Search for the cell housing the specified text and yield its (X, Y) center coordinate. 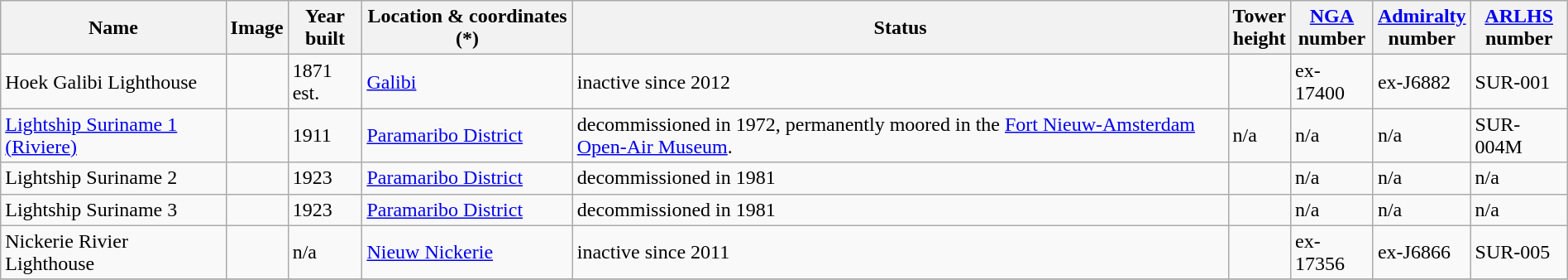
ex-J6866 (1422, 252)
Nickerie Rivier Lighthouse (113, 252)
Lightship Suriname 2 (113, 178)
Nieuw Nickerie (467, 252)
inactive since 2012 (900, 81)
Location & coordinates (*) (467, 28)
ex-17356 (1332, 252)
Admiraltynumber (1422, 28)
1871 est. (325, 81)
Status (900, 28)
1911 (325, 136)
decommissioned in 1972, permanently moored in the Fort Nieuw-Amsterdam Open-Air Museum. (900, 136)
SUR-004M (1518, 136)
Towerheight (1260, 28)
inactive since 2011 (900, 252)
Image (256, 28)
SUR-001 (1518, 81)
ex-17400 (1332, 81)
ex-J6882 (1422, 81)
Lightship Suriname 3 (113, 210)
SUR-005 (1518, 252)
Name (113, 28)
Hoek Galibi Lighthouse (113, 81)
Yearbuilt (325, 28)
Lightship Suriname 1 (Riviere) (113, 136)
Galibi (467, 81)
ARLHSnumber (1518, 28)
NGAnumber (1332, 28)
